From the cell containing the given text, extract its center point as [x, y] coordinate. 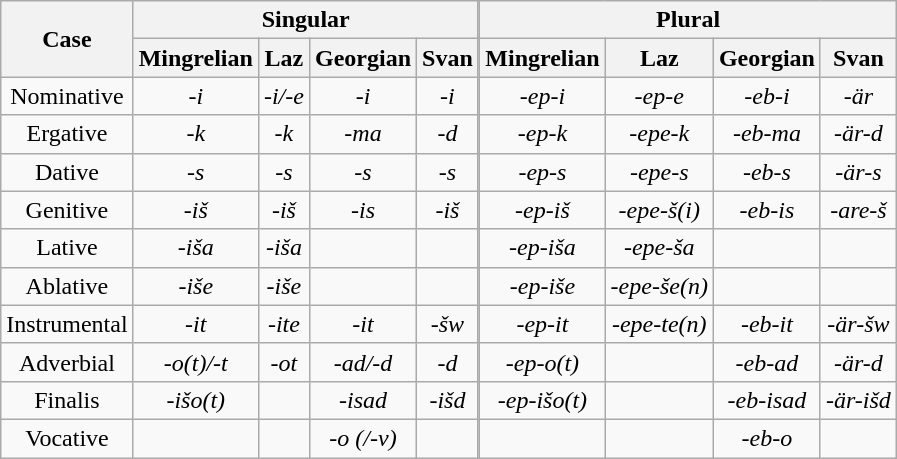
-ep-iš [542, 210]
Adverbial [67, 362]
-šw [448, 324]
-eb-i [766, 96]
-epe-te(n) [659, 324]
-isad [362, 400]
Genitive [67, 210]
Ablative [67, 286]
-är [858, 96]
-ep-iša [542, 248]
-epe-ša [659, 248]
-o(t)/-t [196, 362]
Finalis [67, 400]
-išd [448, 400]
-are-š [858, 210]
-är-išd [858, 400]
-ep-it [542, 324]
-o (/-v) [362, 438]
-eb-o [766, 438]
-eb-it [766, 324]
-ite [284, 324]
-eb-isad [766, 400]
Plural [688, 20]
Case [67, 39]
-ad/-d [362, 362]
-ma [362, 134]
-ep-o(t) [542, 362]
-är-s [858, 172]
-ep-s [542, 172]
-eb-is [766, 210]
-är-šw [858, 324]
Ergative [67, 134]
-epe-še(n) [659, 286]
-i/-e [284, 96]
-eb-s [766, 172]
-ot [284, 362]
Vocative [67, 438]
Dative [67, 172]
Instrumental [67, 324]
-eb-ma [766, 134]
Lative [67, 248]
-ep-e [659, 96]
-epe-s [659, 172]
-ep-išo(t) [542, 400]
-epe-š(i) [659, 210]
-ep-k [542, 134]
-išo(t) [196, 400]
-ep-i [542, 96]
Singular [306, 20]
-ep-iše [542, 286]
Nominative [67, 96]
-eb-ad [766, 362]
-is [362, 210]
-epe-k [659, 134]
